Detect which cell encompasses the target text, then output its (x, y) center coordinate. 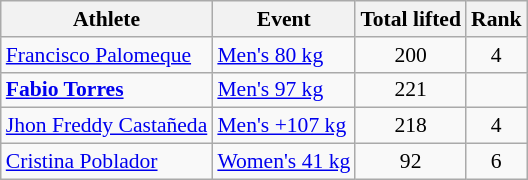
Francisco Palomeque (107, 55)
Event (284, 19)
221 (410, 90)
Jhon Freddy Castañeda (107, 126)
Athlete (107, 19)
6 (496, 162)
Fabio Torres (107, 90)
Rank (496, 19)
Women's 41 kg (284, 162)
200 (410, 55)
218 (410, 126)
Cristina Poblador (107, 162)
92 (410, 162)
Men's 97 kg (284, 90)
Men's 80 kg (284, 55)
Men's +107 kg (284, 126)
Total lifted (410, 19)
